Return [x, y] of the center of cell containing provided text 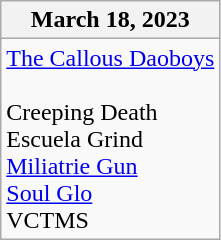
March 18, 2023 [110, 20]
The Callous Daoboys Creeping Death Escuela Grind Miliatrie Gun Soul Glo VCTMS [110, 139]
